Locate the cell with the specified text and output its (x, y) center coordinate. 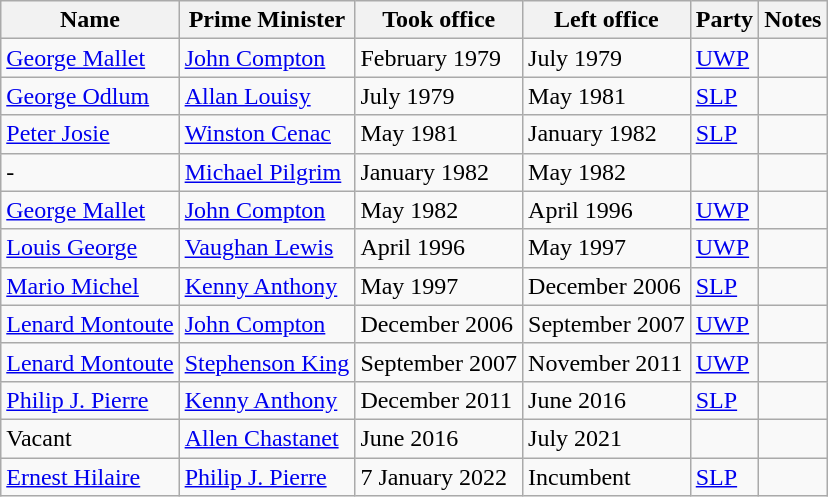
7 January 2022 (439, 477)
George Odlum (90, 96)
Name (90, 20)
Incumbent (607, 477)
Vacant (90, 438)
Peter Josie (90, 134)
Notes (793, 20)
Mario Michel (90, 286)
Winston Cenac (267, 134)
February 1979 (439, 58)
Vaughan Lewis (267, 248)
Allen Chastanet (267, 438)
Stephenson King (267, 362)
Ernest Hilaire (90, 477)
Michael Pilgrim (267, 172)
Left office (607, 20)
Party (724, 20)
July 2021 (607, 438)
Prime Minister (267, 20)
Took office (439, 20)
December 2011 (439, 400)
November 2011 (607, 362)
Allan Louisy (267, 96)
- (90, 172)
Louis George (90, 248)
